Locate the cell with the specified text and output its [X, Y] center coordinate. 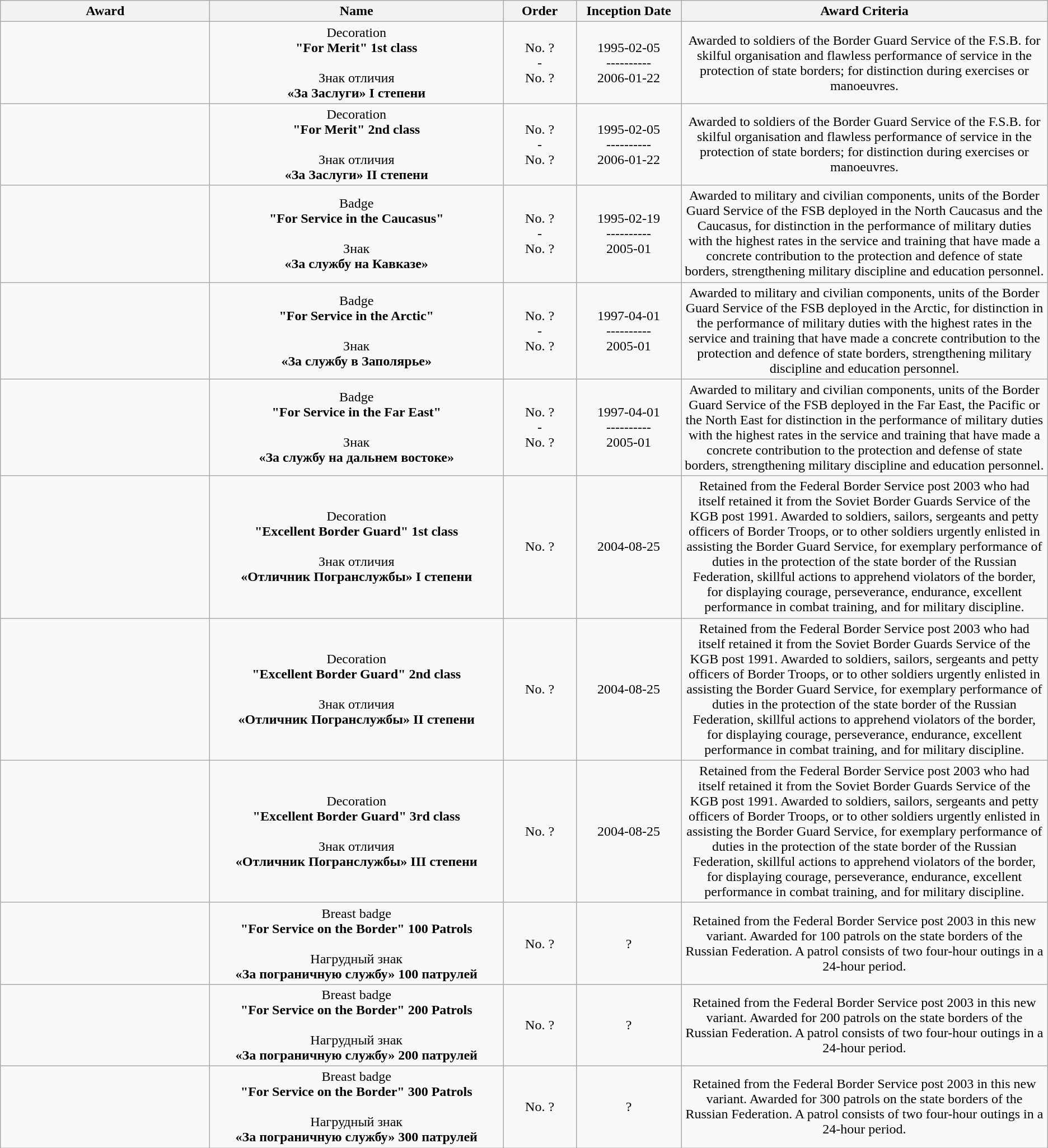
1995-02-19----------2005-01 [629, 234]
Award Criteria [864, 11]
Award [105, 11]
Decoration"Excellent Border Guard" 2nd classЗнак отличия«Отличник Погранслужбы» II степени [357, 689]
Breast badge"For Service on the Border" 300 PatrolsНагрудный знак«За пограничную службу» 300 патрулей [357, 1107]
Breast badge"For Service on the Border" 100 PatrolsНагрудный знак«За пограничную службу» 100 патрулей [357, 943]
Badge"For Service in the Caucasus"Знак«За службу на Кавказе» [357, 234]
Name [357, 11]
Badge"For Service in the Arctic"Знак«За службу в Заполярье» [357, 330]
Decoration"For Merit" 2nd classЗнак отличия«За Заслуги» II степени [357, 144]
Decoration"Excellent Border Guard" 1st classЗнак отличия«Отличник Погранслужбы» I степени [357, 547]
Breast badge"For Service on the Border" 200 PatrolsНагрудный знак«За пограничную службу» 200 патрулей [357, 1025]
Inception Date [629, 11]
Badge"For Service in the Far East"Знак«За службу на дальнем востоке» [357, 428]
Order [540, 11]
Decoration"Excellent Border Guard" 3rd classЗнак отличия«Отличник Погранслужбы» III степени [357, 831]
Decoration"For Merit" 1st classЗнак отличия«За Заслуги» I степени [357, 63]
